Search for the cell housing the specified text and yield its [X, Y] center coordinate. 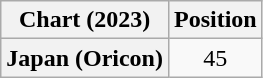
45 [215, 58]
Position [215, 20]
Japan (Oricon) [85, 58]
Chart (2023) [85, 20]
